Search for the cell housing the specified text and yield its (X, Y) center coordinate. 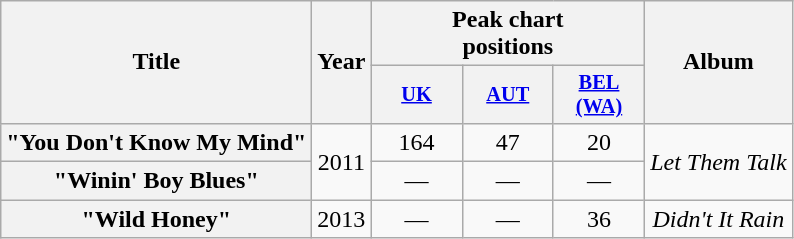
2011 (342, 161)
36 (598, 219)
Album (719, 62)
47 (508, 142)
Title (156, 62)
"You Don't Know My Mind" (156, 142)
Peak chartpositions (508, 34)
UK (416, 95)
Didn't It Rain (719, 219)
20 (598, 142)
AUT (508, 95)
164 (416, 142)
Year (342, 62)
Let Them Talk (719, 161)
"Winin' Boy Blues" (156, 181)
"Wild Honey" (156, 219)
BEL(WA) (598, 95)
2013 (342, 219)
